For the text-containing cell, return its midpoint in (x, y) coordinate format. 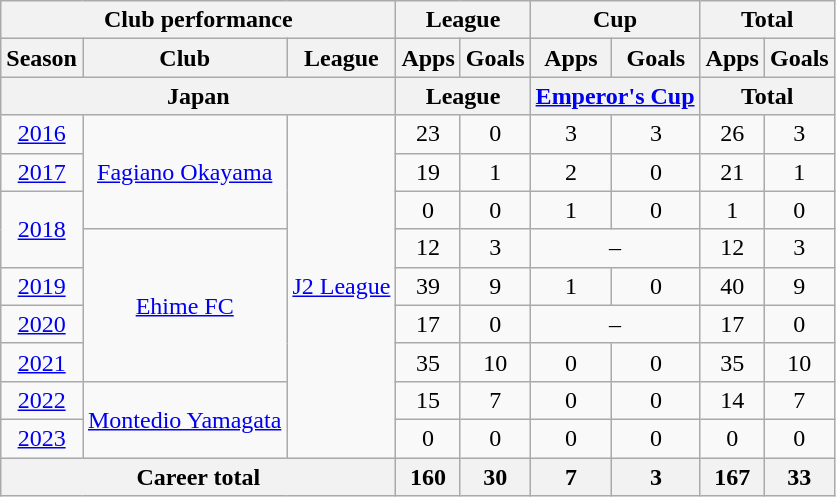
Season (42, 58)
15 (428, 400)
Emperor's Cup (615, 96)
Ehime FC (184, 305)
2018 (42, 229)
J2 League (342, 286)
26 (732, 134)
21 (732, 172)
Career total (198, 477)
Montedio Yamagata (184, 419)
160 (428, 477)
2019 (42, 286)
2023 (42, 438)
39 (428, 286)
2022 (42, 400)
Fagiano Okayama (184, 172)
Cup (615, 20)
19 (428, 172)
167 (732, 477)
2 (571, 172)
23 (428, 134)
2017 (42, 172)
Club performance (198, 20)
14 (732, 400)
Club (184, 58)
2020 (42, 324)
33 (799, 477)
30 (495, 477)
2016 (42, 134)
40 (732, 286)
2021 (42, 362)
Japan (198, 96)
